Output the (x, y) coordinate of the center of the cell containing the given text.  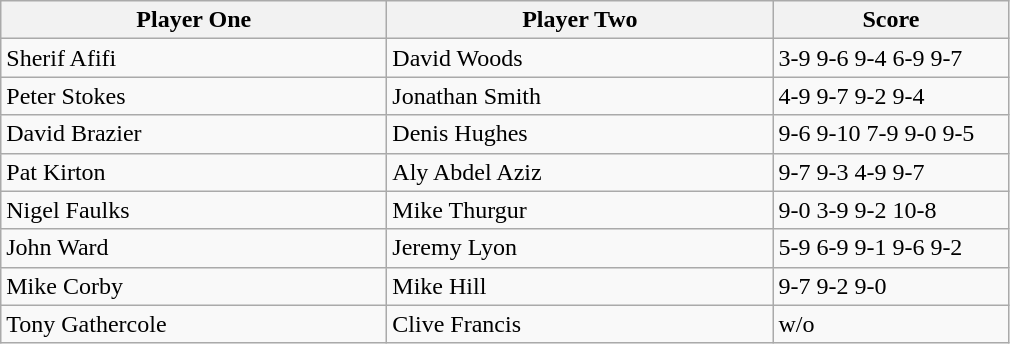
Mike Hill (580, 286)
Mike Thurgur (580, 210)
David Brazier (194, 134)
Player One (194, 20)
Sherif Afifi (194, 58)
Denis Hughes (580, 134)
w/o (891, 324)
Score (891, 20)
5-9 6-9 9-1 9-6 9-2 (891, 248)
3-9 9-6 9-4 6-9 9-7 (891, 58)
9-0 3-9 9-2 10-8 (891, 210)
John Ward (194, 248)
Pat Kirton (194, 172)
9-7 9-3 4-9 9-7 (891, 172)
Peter Stokes (194, 96)
Tony Gathercole (194, 324)
9-6 9-10 7-9 9-0 9-5 (891, 134)
4-9 9-7 9-2 9-4 (891, 96)
Aly Abdel Aziz (580, 172)
David Woods (580, 58)
9-7 9-2 9-0 (891, 286)
Jonathan Smith (580, 96)
Clive Francis (580, 324)
Player Two (580, 20)
Mike Corby (194, 286)
Jeremy Lyon (580, 248)
Nigel Faulks (194, 210)
